For the text-containing cell, return its midpoint in [x, y] coordinate format. 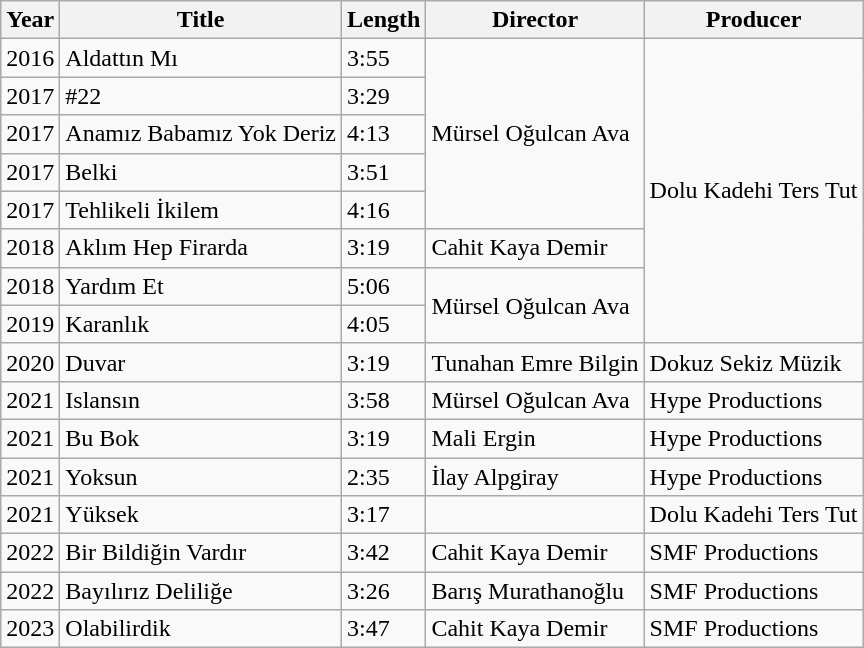
Yardım Et [201, 286]
5:06 [383, 286]
Director [535, 20]
Aklım Hep Firarda [201, 248]
Barış Murathanoğlu [535, 591]
4:16 [383, 210]
#22 [201, 96]
Year [30, 20]
3:55 [383, 58]
4:05 [383, 324]
Aldattın Mı [201, 58]
3:58 [383, 400]
Tehlikeli İkilem [201, 210]
Title [201, 20]
Belki [201, 172]
3:26 [383, 591]
3:51 [383, 172]
Dokuz Sekiz Müzik [754, 362]
3:17 [383, 515]
Yüksek [201, 515]
Islansın [201, 400]
Tunahan Emre Bilgin [535, 362]
Yoksun [201, 477]
Producer [754, 20]
Bir Bildiğin Vardır [201, 553]
Bu Bok [201, 438]
İlay Alpgiray [535, 477]
3:42 [383, 553]
Bayılırız Deliliğe [201, 591]
Duvar [201, 362]
Length [383, 20]
2:35 [383, 477]
Olabilirdik [201, 629]
2019 [30, 324]
2020 [30, 362]
Karanlık [201, 324]
Mali Ergin [535, 438]
3:29 [383, 96]
2016 [30, 58]
4:13 [383, 134]
3:47 [383, 629]
Anamız Babamız Yok Deriz [201, 134]
2023 [30, 629]
